Output the (x, y) coordinate of the center of the cell containing the given text.  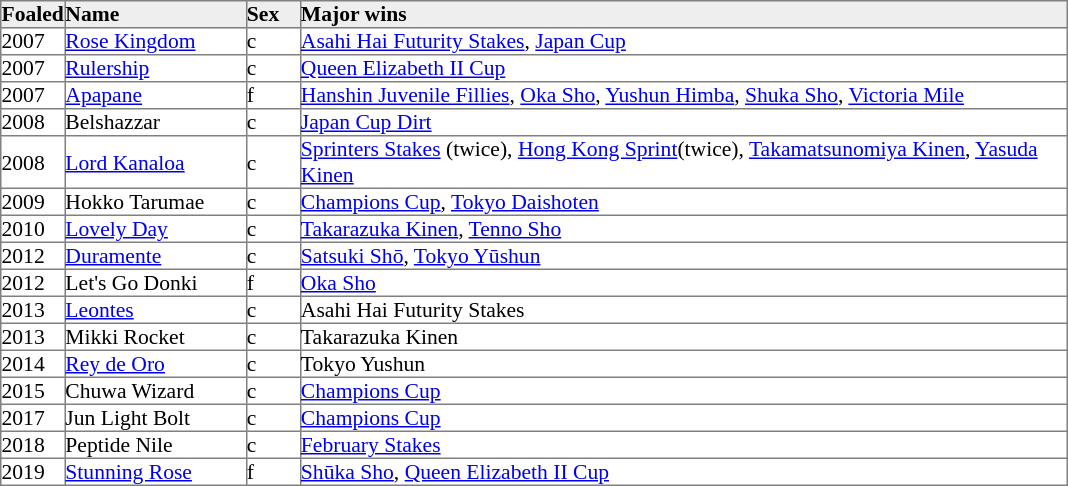
Jun Light Bolt (156, 418)
2017 (33, 418)
Champions Cup, Tokyo Daishoten (683, 202)
Major wins (683, 14)
Asahi Hai Futurity Stakes, Japan Cup (683, 42)
Hokko Tarumae (156, 202)
Apapane (156, 96)
Queen Elizabeth II Cup (683, 68)
Duramente (156, 256)
Let's Go Donki (156, 282)
2019 (33, 472)
Chuwa Wizard (156, 390)
Belshazzar (156, 122)
Oka Sho (683, 282)
Asahi Hai Futurity Stakes (683, 310)
Stunning Rose (156, 472)
Leontes (156, 310)
Sex (273, 14)
2014 (33, 364)
Peptide Nile (156, 444)
2009 (33, 202)
Rey de Oro (156, 364)
Rulership (156, 68)
Hanshin Juvenile Fillies, Oka Sho, Yushun Himba, Shuka Sho, Victoria Mile (683, 96)
Shūka Sho, Queen Elizabeth II Cup (683, 472)
Mikki Rocket (156, 336)
Name (156, 14)
Takarazuka Kinen (683, 336)
Lord Kanaloa (156, 162)
2010 (33, 228)
February Stakes (683, 444)
2018 (33, 444)
Rose Kingdom (156, 42)
Foaled (33, 14)
Lovely Day (156, 228)
Japan Cup Dirt (683, 122)
Takarazuka Kinen, Tenno Sho (683, 228)
Tokyo Yushun (683, 364)
2015 (33, 390)
Satsuki Shō, Tokyo Yūshun (683, 256)
Sprinters Stakes (twice), Hong Kong Sprint(twice), Takamatsunomiya Kinen, Yasuda Kinen (683, 162)
